Capture the cell that displays the provided text and extract its [x, y] central coordinate. 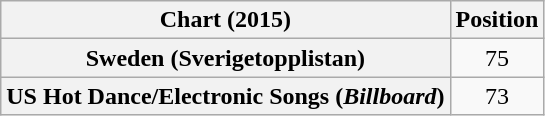
75 [497, 58]
Sweden (Sverigetopplistan) [226, 58]
73 [497, 96]
Position [497, 20]
Chart (2015) [226, 20]
US Hot Dance/Electronic Songs (Billboard) [226, 96]
